Extract the (x, y) coordinate from the center of the cell holding the provided text.  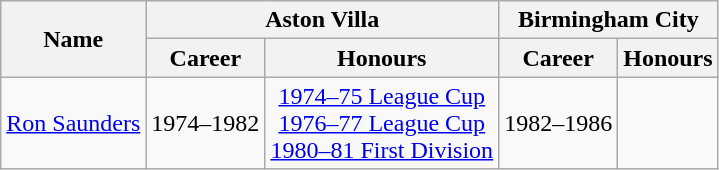
Birmingham City (608, 20)
1974–1982 (206, 123)
Ron Saunders (74, 123)
Name (74, 39)
1982–1986 (558, 123)
Aston Villa (322, 20)
1974–75 League Cup1976–77 League Cup1980–81 First Division (382, 123)
